Detect which cell encompasses the target text, then output its [X, Y] center coordinate. 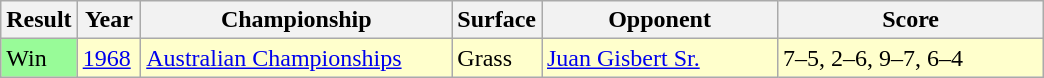
Juan Gisbert Sr. [660, 58]
Surface [497, 20]
Championship [296, 20]
Australian Championships [296, 58]
Year [109, 20]
Result [39, 20]
7–5, 2–6, 9–7, 6–4 [911, 58]
Score [911, 20]
Grass [497, 58]
1968 [109, 58]
Opponent [660, 20]
Win [39, 58]
